Scan for the cell matching the given text and deliver its [X, Y] coordinate at center. 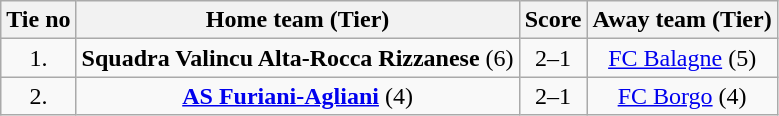
FC Borgo (4) [682, 96]
1. [38, 58]
FC Balagne (5) [682, 58]
Away team (Tier) [682, 20]
Score [553, 20]
Tie no [38, 20]
Home team (Tier) [298, 20]
AS Furiani-Agliani (4) [298, 96]
Squadra Valincu Alta-Rocca Rizzanese (6) [298, 58]
2. [38, 96]
